For the text-containing cell, return its midpoint in [x, y] coordinate format. 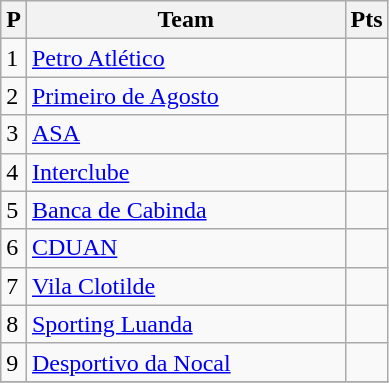
Team [186, 20]
Primeiro de Agosto [186, 96]
2 [14, 96]
3 [14, 134]
1 [14, 58]
Vila Clotilde [186, 286]
Desportivo da Nocal [186, 362]
Sporting Luanda [186, 324]
P [14, 20]
5 [14, 210]
Pts [366, 20]
ASA [186, 134]
4 [14, 172]
7 [14, 286]
Petro Atlético [186, 58]
Interclube [186, 172]
CDUAN [186, 248]
8 [14, 324]
Banca de Cabinda [186, 210]
9 [14, 362]
6 [14, 248]
